Detect which cell encompasses the target text, then output its (x, y) center coordinate. 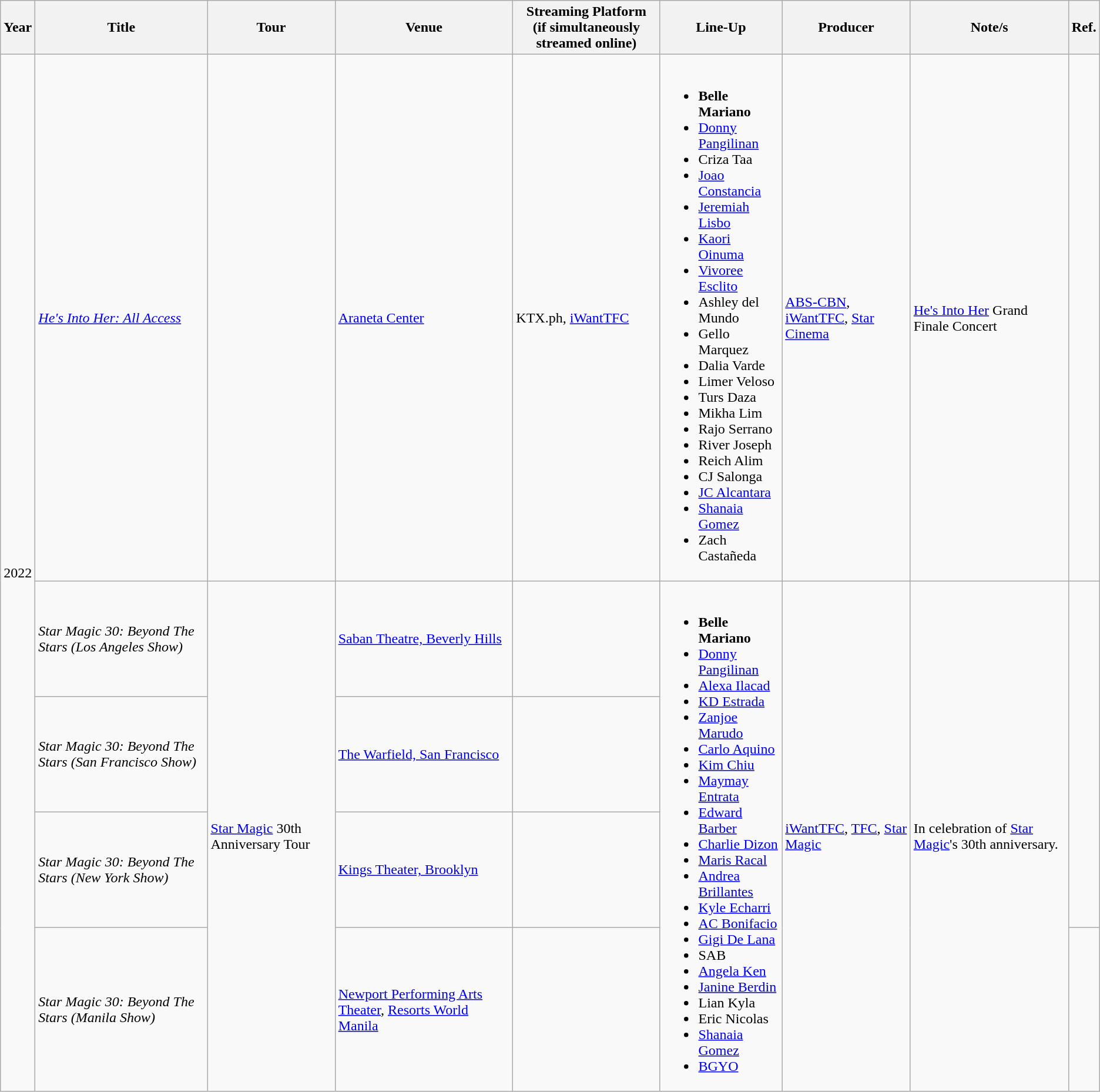
KTX.ph, iWantTFC (586, 318)
Kings Theater, Brooklyn (424, 871)
Year (18, 28)
Producer (846, 28)
Ref. (1084, 28)
Star Magic 30: Beyond The Stars (Manila Show) (121, 1009)
Venue (424, 28)
Newport Performing Arts Theater, Resorts World Manila (424, 1009)
Saban Theatre, Beverly Hills (424, 639)
Note/s (990, 28)
Star Magic 30: Beyond The Stars (Los Angeles Show) (121, 639)
Star Magic 30th Anniversary Tour (271, 836)
The Warfield, San Francisco (424, 754)
Araneta Center (424, 318)
Title (121, 28)
Line-Up (721, 28)
Streaming Platform(if simultaneously streamed online) (586, 28)
Star Magic 30: Beyond The Stars (New York Show) (121, 871)
Star Magic 30: Beyond The Stars (San Francisco Show) (121, 754)
He's Into Her: All Access (121, 318)
2022 (18, 573)
Tour (271, 28)
He's Into Her Grand Finale Concert (990, 318)
iWantTFC, TFC, Star Magic (846, 836)
ABS-CBN, iWantTFC, Star Cinema (846, 318)
In celebration of Star Magic's 30th anniversary. (990, 836)
